Scan for the cell matching the given text and deliver its (X, Y) coordinate at center. 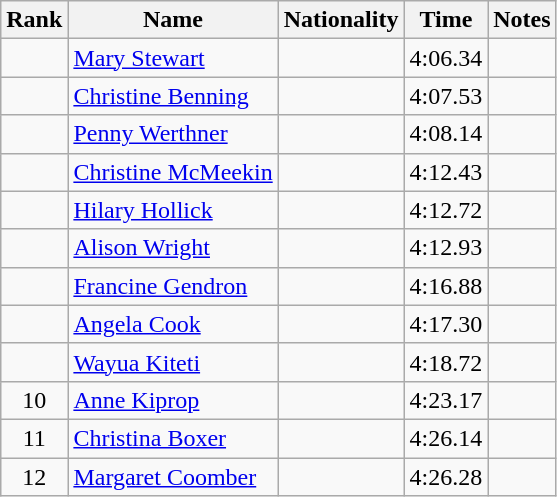
11 (34, 438)
Wayua Kiteti (173, 362)
4:17.30 (446, 324)
4:26.14 (446, 438)
4:12.72 (446, 210)
10 (34, 400)
Anne Kiprop (173, 400)
Time (446, 20)
4:07.53 (446, 96)
Angela Cook (173, 324)
4:23.17 (446, 400)
4:18.72 (446, 362)
4:12.43 (446, 172)
Penny Werthner (173, 134)
Rank (34, 20)
4:26.28 (446, 477)
Francine Gendron (173, 286)
Mary Stewart (173, 58)
4:12.93 (446, 248)
4:08.14 (446, 134)
Name (173, 20)
4:16.88 (446, 286)
Nationality (341, 20)
Christine McMeekin (173, 172)
12 (34, 477)
Margaret Coomber (173, 477)
Christina Boxer (173, 438)
Christine Benning (173, 96)
Alison Wright (173, 248)
Hilary Hollick (173, 210)
Notes (522, 20)
4:06.34 (446, 58)
